Identify which cell holds the provided text, then report its (X, Y) central coordinate. 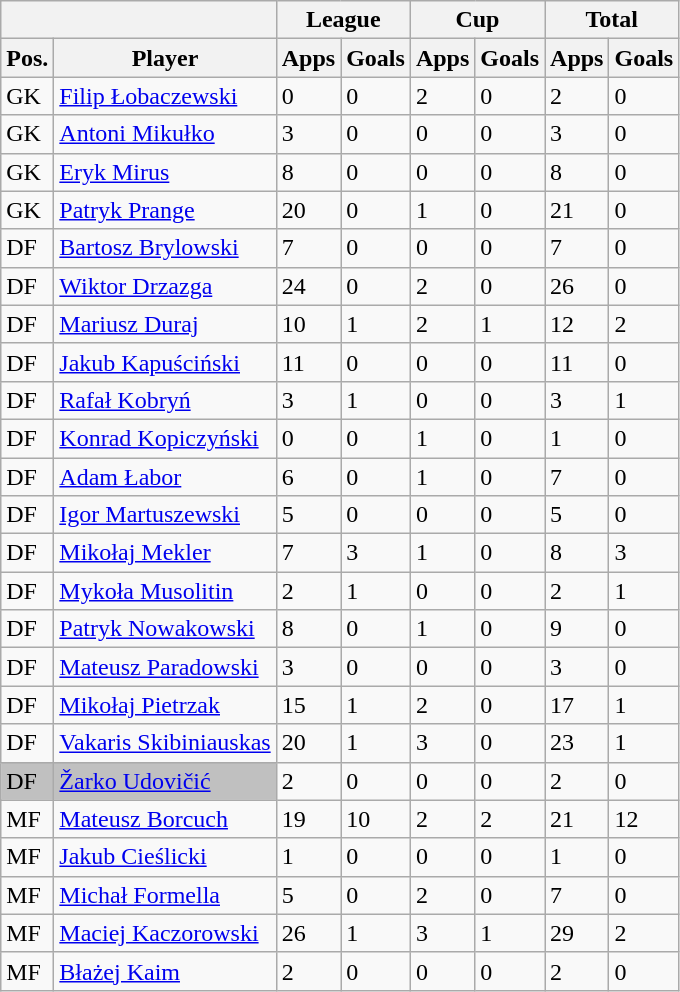
Mariusz Duraj (165, 324)
Rafał Kobryń (165, 400)
Pos. (28, 58)
Player (165, 58)
19 (308, 819)
15 (308, 705)
Žarko Udovičić (165, 781)
17 (577, 705)
Michał Formella (165, 895)
League (343, 20)
23 (577, 743)
29 (577, 933)
Mikołaj Pietrzak (165, 705)
Cup (477, 20)
Konrad Kopiczyński (165, 438)
Eryk Mirus (165, 172)
Jakub Kapuściński (165, 362)
Total (612, 20)
Patryk Nowakowski (165, 629)
Błażej Kaim (165, 971)
Mikołaj Mekler (165, 553)
Wiktor Drzazga (165, 286)
Mykoła Musolitin (165, 591)
Bartosz Brylowski (165, 248)
Filip Łobaczewski (165, 96)
Maciej Kaczorowski (165, 933)
6 (308, 477)
Vakaris Skibiniauskas (165, 743)
Igor Martuszewski (165, 515)
Patryk Prange (165, 210)
Mateusz Paradowski (165, 667)
9 (577, 629)
Mateusz Borcuch (165, 819)
Jakub Cieślicki (165, 857)
Adam Łabor (165, 477)
24 (308, 286)
Antoni Mikułko (165, 134)
